Return the (x, y) coordinate for the center point of the cell that contains the specified text.  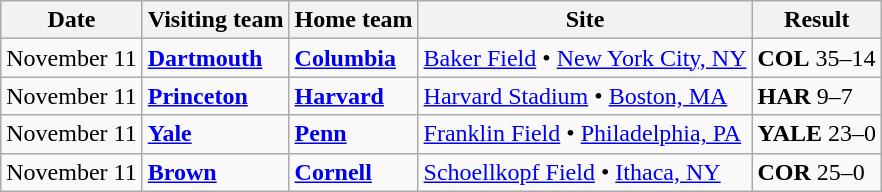
Yale (216, 134)
Home team (354, 20)
Dartmouth (216, 58)
Brown (216, 172)
YALE 23–0 (817, 134)
Franklin Field • Philadelphia, PA (585, 134)
Site (585, 20)
Result (817, 20)
COL 35–14 (817, 58)
Columbia (354, 58)
HAR 9–7 (817, 96)
Harvard Stadium • Boston, MA (585, 96)
Princeton (216, 96)
Baker Field • New York City, NY (585, 58)
Schoellkopf Field • Ithaca, NY (585, 172)
Penn (354, 134)
COR 25–0 (817, 172)
Cornell (354, 172)
Date (72, 20)
Harvard (354, 96)
Visiting team (216, 20)
